Detect which cell encompasses the target text, then output its [X, Y] center coordinate. 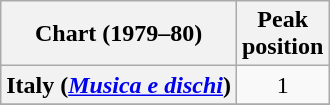
1 [282, 85]
Chart (1979–80) [119, 34]
Italy (Musica e dischi) [119, 85]
Peakposition [282, 34]
